Output the (X, Y) coordinate of the center of the cell containing the given text.  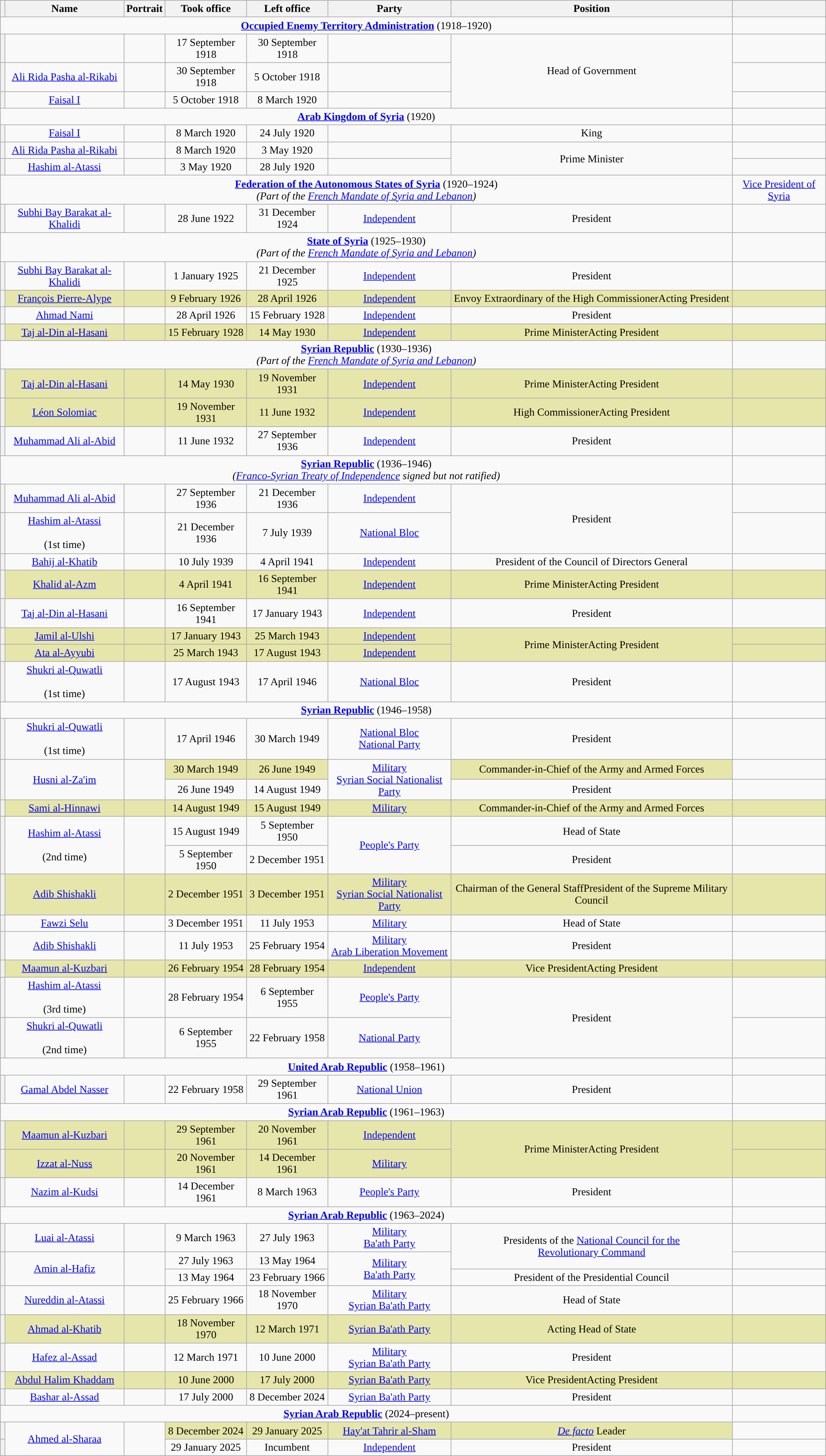
Hashim al-Atassi(2nd time) (64, 845)
United Arab Republic (1958–1961) (366, 1066)
High CommissionerActing President (591, 412)
23 February 1966 (287, 1277)
Took office (206, 9)
Bashar al-Assad (64, 1397)
8 March 1963 (287, 1192)
De facto Leader (591, 1430)
Ahmed al-Sharaa (64, 1439)
National BlocNational Party (389, 739)
Left office (287, 9)
MilitaryArab Liberation Movement (389, 946)
10 July 1939 (206, 562)
Amin al-Hafiz (64, 1269)
Syrian Arab Republic (2024–present) (366, 1414)
Ata al-Ayyubi (64, 653)
Shukri al-Quwatli(2nd time) (64, 1038)
31 December 1924 (287, 218)
Name (64, 9)
State of Syria (1925–1930)(Part of the French Mandate of Syria and Lebanon) (366, 247)
Gamal Abdel Nasser (64, 1089)
Arab Kingdom of Syria (1920) (366, 116)
Head of Government (591, 71)
25 February 1954 (287, 946)
Occupied Enemy Territory Administration (1918–1920) (366, 26)
Portrait (145, 9)
Federation of the Autonomous States of Syria (1920–1924)(Part of the French Mandate of Syria and Lebanon) (366, 190)
Sami al-Hinnawi (64, 808)
President of the Council of Directors General (591, 562)
9 February 1926 (206, 299)
Acting Head of State (591, 1329)
Syrian Republic (1930–1936)(Part of the French Mandate of Syria and Lebanon) (366, 355)
Hafez al-Assad (64, 1357)
Vice President of Syria (779, 190)
Syrian Republic (1936–1946)(Franco-Syrian Treaty of Independence signed but not ratified) (366, 469)
Fawzi Selu (64, 923)
26 February 1954 (206, 968)
28 June 1922 (206, 218)
Bahij al-Khatib (64, 562)
Izzat al-Nuss (64, 1164)
Party (389, 9)
Husni al-Za'im (64, 780)
28 July 1920 (287, 167)
Hay'at Tahrir al-Sham (389, 1430)
25 February 1966 (206, 1300)
Ahmad Nami (64, 315)
9 March 1963 (206, 1238)
Envoy Extraordinary of the High CommissionerActing President (591, 299)
Hashim al-Atassi(3rd time) (64, 997)
Hashim al-Atassi(1st time) (64, 533)
1 January 1925 (206, 275)
21 December 1925 (287, 275)
Nazim al-Kudsi (64, 1192)
Syrian Arab Republic (1963–2024) (366, 1215)
24 July 1920 (287, 133)
Nureddin al-Atassi (64, 1300)
Hashim al-Atassi (64, 167)
Ahmad al-Khatib (64, 1329)
Incumbent (287, 1447)
Jamil al-Ulshi (64, 636)
Khalid al-Azm (64, 584)
17 September 1918 (206, 49)
Prime Minister (591, 158)
7 July 1939 (287, 533)
Chairman of the General StaffPresident of the Supreme Military Council (591, 894)
Syrian Arab Republic (1961–1963) (366, 1112)
Position (591, 9)
Syrian Republic (1946–1958) (366, 710)
National Party (389, 1038)
Léon Solomiac (64, 412)
Luai al-Atassi (64, 1238)
King (591, 133)
Abdul Halim Khaddam (64, 1380)
François Pierre-Alype (64, 299)
National Union (389, 1089)
Presidents of the National Council for the Revolutionary Command (591, 1246)
President of the Presidential Council (591, 1277)
